Find where the given text appears and provide that cell's center as [x, y] coordinate. 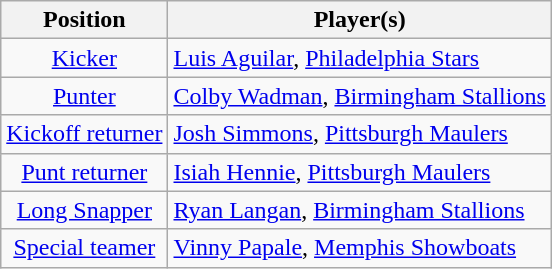
Player(s) [360, 20]
Special teamer [84, 248]
Ryan Langan, Birmingham Stallions [360, 210]
Kicker [84, 58]
Punt returner [84, 172]
Colby Wadman, Birmingham Stallions [360, 96]
Kickoff returner [84, 134]
Long Snapper [84, 210]
Vinny Papale, Memphis Showboats [360, 248]
Luis Aguilar, Philadelphia Stars [360, 58]
Position [84, 20]
Josh Simmons, Pittsburgh Maulers [360, 134]
Punter [84, 96]
Isiah Hennie, Pittsburgh Maulers [360, 172]
